Identify which cell holds the provided text, then report its (x, y) central coordinate. 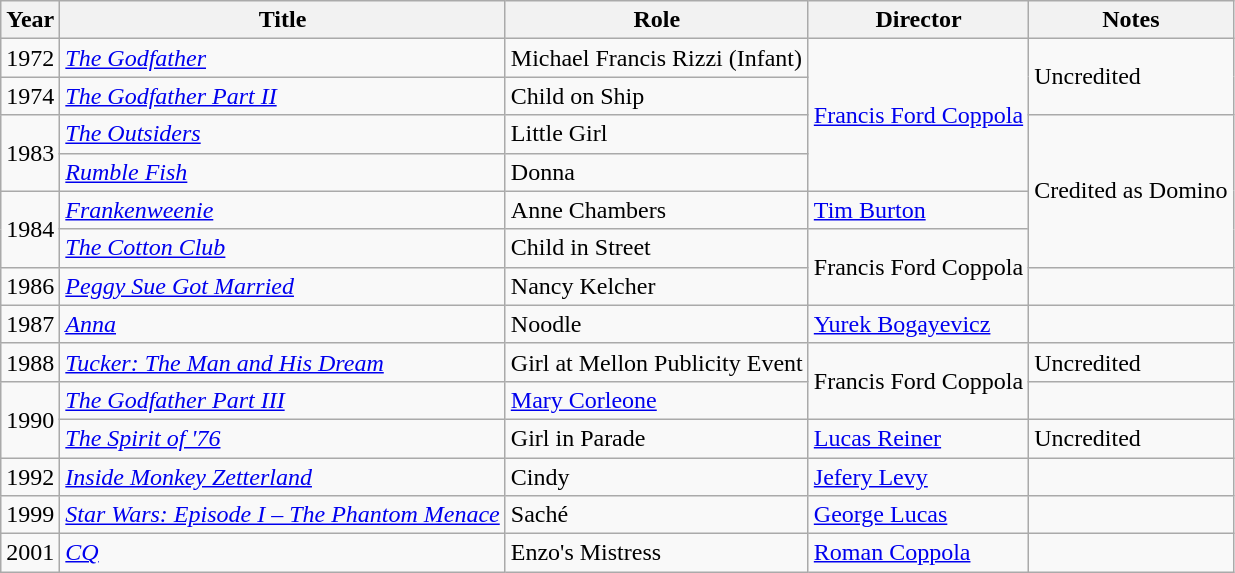
Child in Street (656, 248)
Saché (656, 515)
Cindy (656, 477)
CQ (282, 553)
The Outsiders (282, 134)
1987 (30, 324)
The Spirit of '76 (282, 438)
George Lucas (918, 515)
Anne Chambers (656, 210)
1988 (30, 362)
Year (30, 20)
1984 (30, 229)
Lucas Reiner (918, 438)
Tucker: The Man and His Dream (282, 362)
Credited as Domino (1131, 191)
1972 (30, 58)
Little Girl (656, 134)
Notes (1131, 20)
Girl at Mellon Publicity Event (656, 362)
Michael Francis Rizzi (Infant) (656, 58)
Girl in Parade (656, 438)
Tim Burton (918, 210)
Frankenweenie (282, 210)
Title (282, 20)
Child on Ship (656, 96)
Role (656, 20)
Rumble Fish (282, 172)
Anna (282, 324)
1992 (30, 477)
Star Wars: Episode I – The Phantom Menace (282, 515)
The Godfather Part III (282, 400)
Director (918, 20)
1999 (30, 515)
The Godfather Part II (282, 96)
2001 (30, 553)
The Cotton Club (282, 248)
1990 (30, 419)
Nancy Kelcher (656, 286)
1986 (30, 286)
Mary Corleone (656, 400)
Jefery Levy (918, 477)
Peggy Sue Got Married (282, 286)
1974 (30, 96)
Enzo's Mistress (656, 553)
1983 (30, 153)
Noodle (656, 324)
Roman Coppola (918, 553)
Donna (656, 172)
Inside Monkey Zetterland (282, 477)
Yurek Bogayevicz (918, 324)
The Godfather (282, 58)
